For the text-containing cell, return its midpoint in (X, Y) coordinate format. 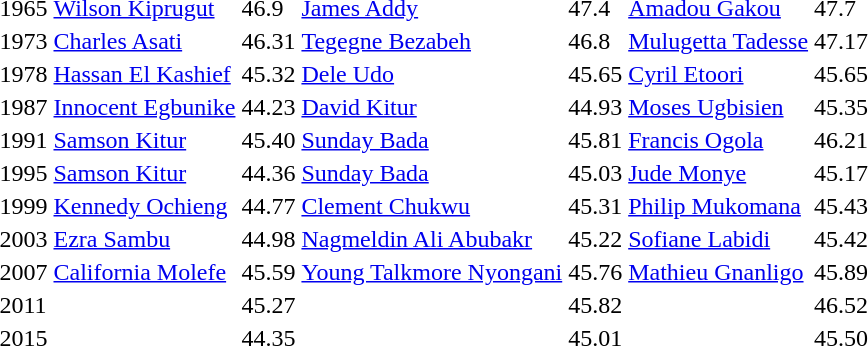
45.65 (596, 74)
Sofiane Labidi (718, 239)
Mathieu Gnanligo (718, 272)
Hassan El Kashief (144, 74)
Ezra Sambu (144, 239)
45.40 (268, 140)
Kennedy Ochieng (144, 206)
45.82 (596, 305)
David Kitur (432, 107)
44.77 (268, 206)
Nagmeldin Ali Abubakr (432, 239)
Moses Ugbisien (718, 107)
45.59 (268, 272)
Dele Udo (432, 74)
44.23 (268, 107)
44.93 (596, 107)
California Molefe (144, 272)
Clement Chukwu (432, 206)
46.8 (596, 41)
Charles Asati (144, 41)
45.03 (596, 173)
Philip Mukomana (718, 206)
45.81 (596, 140)
45.31 (596, 206)
Jude Monye (718, 173)
Tegegne Bezabeh (432, 41)
45.27 (268, 305)
Francis Ogola (718, 140)
44.98 (268, 239)
45.76 (596, 272)
46.31 (268, 41)
45.32 (268, 74)
Mulugetta Tadesse (718, 41)
44.36 (268, 173)
Young Talkmore Nyongani (432, 272)
Cyril Etoori (718, 74)
Innocent Egbunike (144, 107)
45.22 (596, 239)
